Capture the cell that displays the provided text and extract its [X, Y] central coordinate. 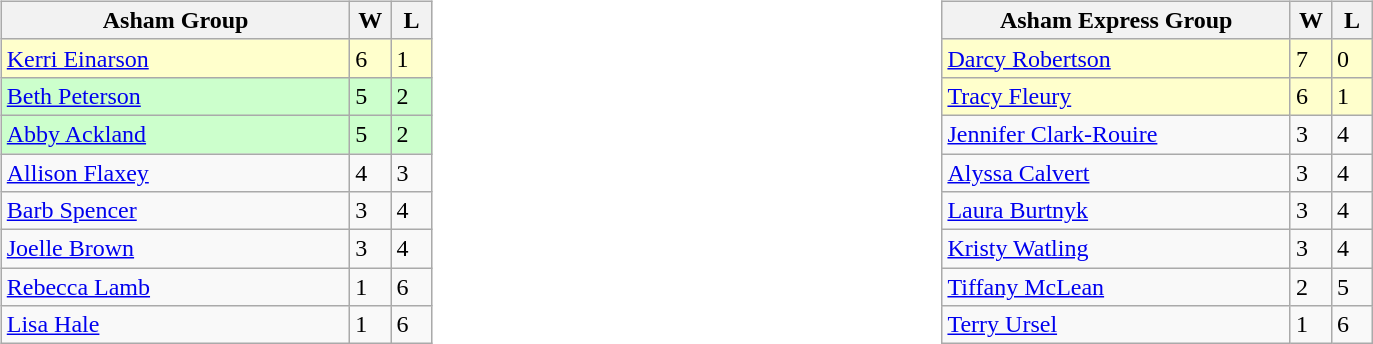
Alyssa Calvert [1116, 173]
7 [1310, 58]
Rebecca Lamb [176, 287]
Tiffany McLean [1116, 287]
Barb Spencer [176, 211]
Laura Burtnyk [1116, 211]
Kristy Watling [1116, 249]
Joelle Brown [176, 249]
0 [1352, 58]
Jennifer Clark-Rouire [1116, 134]
Abby Ackland [176, 134]
Asham Group [176, 20]
Terry Ursel [1116, 325]
Allison Flaxey [176, 173]
Darcy Robertson [1116, 58]
Kerri Einarson [176, 58]
Lisa Hale [176, 325]
Beth Peterson [176, 96]
Asham Express Group [1116, 20]
Tracy Fleury [1116, 96]
